Determine the [X, Y] coordinate at the center of the cell enclosing the given text.  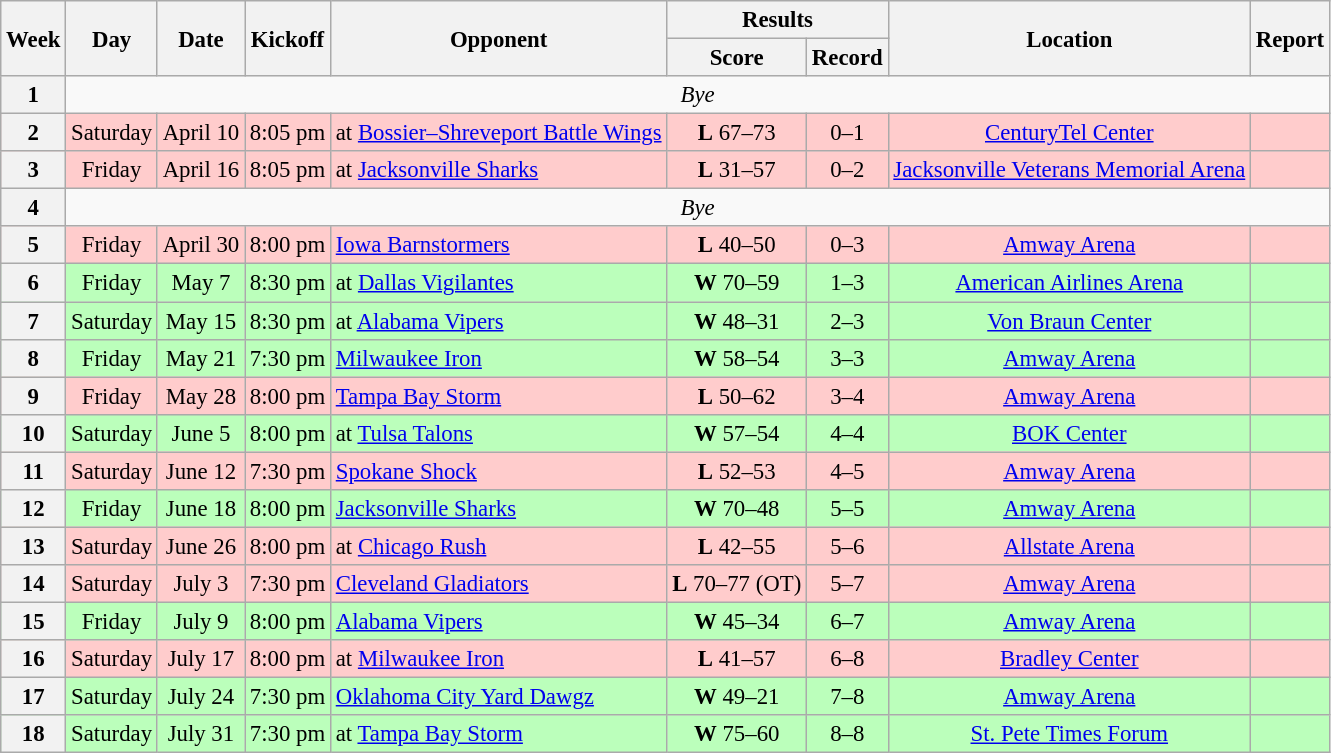
Score [737, 58]
at Alabama Vipers [498, 321]
Day [112, 38]
12 [34, 509]
L 67–73 [737, 133]
L 52–53 [737, 471]
Bradley Center [1070, 659]
Milwaukee Iron [498, 358]
Von Braun Center [1070, 321]
June 26 [200, 546]
Alabama Vipers [498, 621]
July 31 [200, 734]
3–4 [848, 396]
April 30 [200, 245]
16 [34, 659]
6–8 [848, 659]
Record [848, 58]
2–3 [848, 321]
4 [34, 208]
May 15 [200, 321]
L 40–50 [737, 245]
July 9 [200, 621]
1–3 [848, 283]
May 28 [200, 396]
June 18 [200, 509]
13 [34, 546]
W 75–60 [737, 734]
at Tampa Bay Storm [498, 734]
at Jacksonville Sharks [498, 170]
L 42–55 [737, 546]
June 12 [200, 471]
3 [34, 170]
July 17 [200, 659]
Spokane Shock [498, 471]
5 [34, 245]
July 3 [200, 584]
at Bossier–Shreveport Battle Wings [498, 133]
W 48–31 [737, 321]
May 7 [200, 283]
April 16 [200, 170]
Location [1070, 38]
5–7 [848, 584]
Kickoff [288, 38]
14 [34, 584]
Opponent [498, 38]
4–5 [848, 471]
0–3 [848, 245]
11 [34, 471]
6 [34, 283]
W 58–54 [737, 358]
15 [34, 621]
7–8 [848, 697]
8 [34, 358]
April 10 [200, 133]
Jacksonville Sharks [498, 509]
at Chicago Rush [498, 546]
17 [34, 697]
18 [34, 734]
Cleveland Gladiators [498, 584]
4–4 [848, 433]
W 70–59 [737, 283]
CenturyTel Center [1070, 133]
Tampa Bay Storm [498, 396]
7 [34, 321]
Oklahoma City Yard Dawgz [498, 697]
L 70–77 (OT) [737, 584]
July 24 [200, 697]
W 49–21 [737, 697]
0–1 [848, 133]
Report [1290, 38]
3–3 [848, 358]
L 50–62 [737, 396]
5–5 [848, 509]
Date [200, 38]
St. Pete Times Forum [1070, 734]
10 [34, 433]
BOK Center [1070, 433]
American Airlines Arena [1070, 283]
8–8 [848, 734]
June 5 [200, 433]
1 [34, 95]
9 [34, 396]
L 41–57 [737, 659]
W 57–54 [737, 433]
at Milwaukee Iron [498, 659]
2 [34, 133]
Iowa Barnstormers [498, 245]
Results [778, 20]
Allstate Arena [1070, 546]
W 70–48 [737, 509]
Jacksonville Veterans Memorial Arena [1070, 170]
Week [34, 38]
0–2 [848, 170]
6–7 [848, 621]
5–6 [848, 546]
W 45–34 [737, 621]
at Tulsa Talons [498, 433]
May 21 [200, 358]
at Dallas Vigilantes [498, 283]
L 31–57 [737, 170]
